For the text-containing cell, return its midpoint in (X, Y) coordinate format. 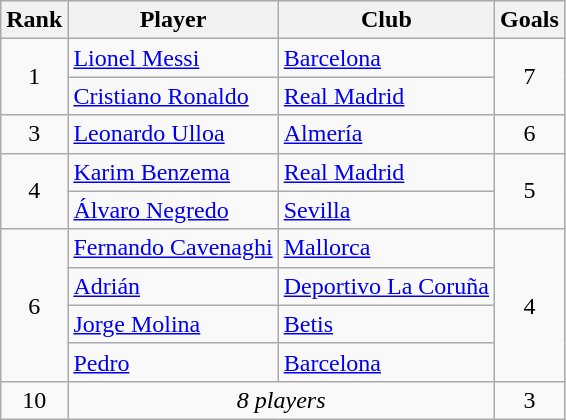
Mallorca (386, 248)
Lionel Messi (173, 58)
Fernando Cavenaghi (173, 248)
Rank (34, 20)
7 (530, 77)
Jorge Molina (173, 324)
10 (34, 400)
Deportivo La Coruña (386, 286)
Álvaro Negredo (173, 210)
Player (173, 20)
Sevilla (386, 210)
Pedro (173, 362)
8 players (282, 400)
Leonardo Ulloa (173, 134)
Cristiano Ronaldo (173, 96)
5 (530, 191)
1 (34, 77)
Club (386, 20)
Almería (386, 134)
Betis (386, 324)
Adrián (173, 286)
Karim Benzema (173, 172)
Goals (530, 20)
